Identify which cell holds the provided text, then report its [x, y] central coordinate. 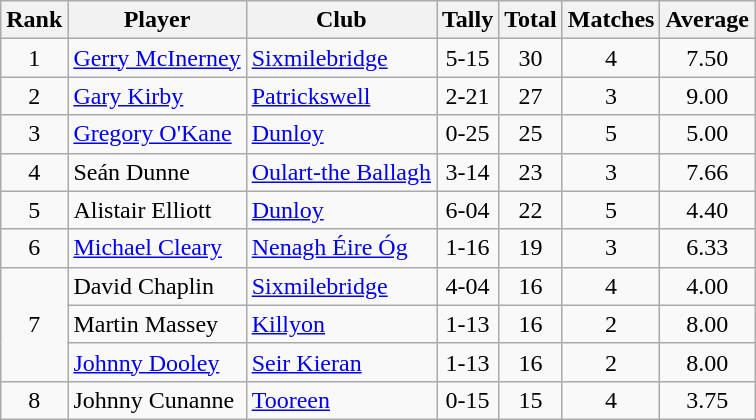
Player [157, 20]
Patrickswell [341, 96]
Killyon [341, 324]
19 [531, 248]
Average [708, 20]
27 [531, 96]
Club [341, 20]
Johnny Dooley [157, 362]
9.00 [708, 96]
2-21 [467, 96]
7.50 [708, 58]
Nenagh Éire Óg [341, 248]
Rank [34, 20]
23 [531, 172]
Total [531, 20]
7.66 [708, 172]
David Chaplin [157, 286]
Tooreen [341, 400]
15 [531, 400]
Matches [611, 20]
25 [531, 134]
0-15 [467, 400]
Seir Kieran [341, 362]
8 [34, 400]
Gerry McInerney [157, 58]
Gary Kirby [157, 96]
22 [531, 210]
1 [34, 58]
Alistair Elliott [157, 210]
Michael Cleary [157, 248]
6-04 [467, 210]
4-04 [467, 286]
0-25 [467, 134]
Martin Massey [157, 324]
4.00 [708, 286]
Seán Dunne [157, 172]
Tally [467, 20]
3.75 [708, 400]
30 [531, 58]
7 [34, 324]
4.40 [708, 210]
5.00 [708, 134]
6.33 [708, 248]
Gregory O'Kane [157, 134]
Oulart-the Ballagh [341, 172]
5-15 [467, 58]
6 [34, 248]
Johnny Cunanne [157, 400]
1-16 [467, 248]
3-14 [467, 172]
